Extract the (X, Y) coordinate from the center of the cell holding the provided text.  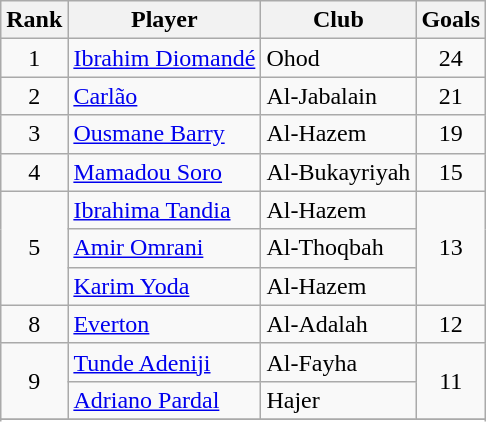
Ousmane Barry (164, 134)
Karim Yoda (164, 286)
15 (451, 172)
24 (451, 58)
Ibrahima Tandia (164, 210)
8 (34, 324)
Adriano Pardal (164, 400)
Ibrahim Diomandé (164, 58)
Carlão (164, 96)
Player (164, 20)
4 (34, 172)
Ohod (338, 58)
Club (338, 20)
2 (34, 96)
12 (451, 324)
13 (451, 248)
Al-Bukayriyah (338, 172)
Hajer (338, 400)
Amir Omrani (164, 248)
Al-Jabalain (338, 96)
11 (451, 381)
19 (451, 134)
5 (34, 248)
Tunde Adeniji (164, 362)
Goals (451, 20)
Everton (164, 324)
9 (34, 381)
Al-Thoqbah (338, 248)
3 (34, 134)
Mamadou Soro (164, 172)
21 (451, 96)
1 (34, 58)
Rank (34, 20)
Al-Fayha (338, 362)
Al-Adalah (338, 324)
